Output the [X, Y] coordinate of the center of the cell containing the given text.  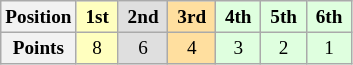
6 [143, 48]
1st [97, 17]
4 [192, 48]
2nd [143, 17]
3rd [192, 17]
5th [284, 17]
4th [238, 17]
3 [238, 48]
2 [284, 48]
6th [328, 17]
Position [38, 17]
Points [38, 48]
8 [97, 48]
1 [328, 48]
